Return [x, y] of the center of cell containing provided text 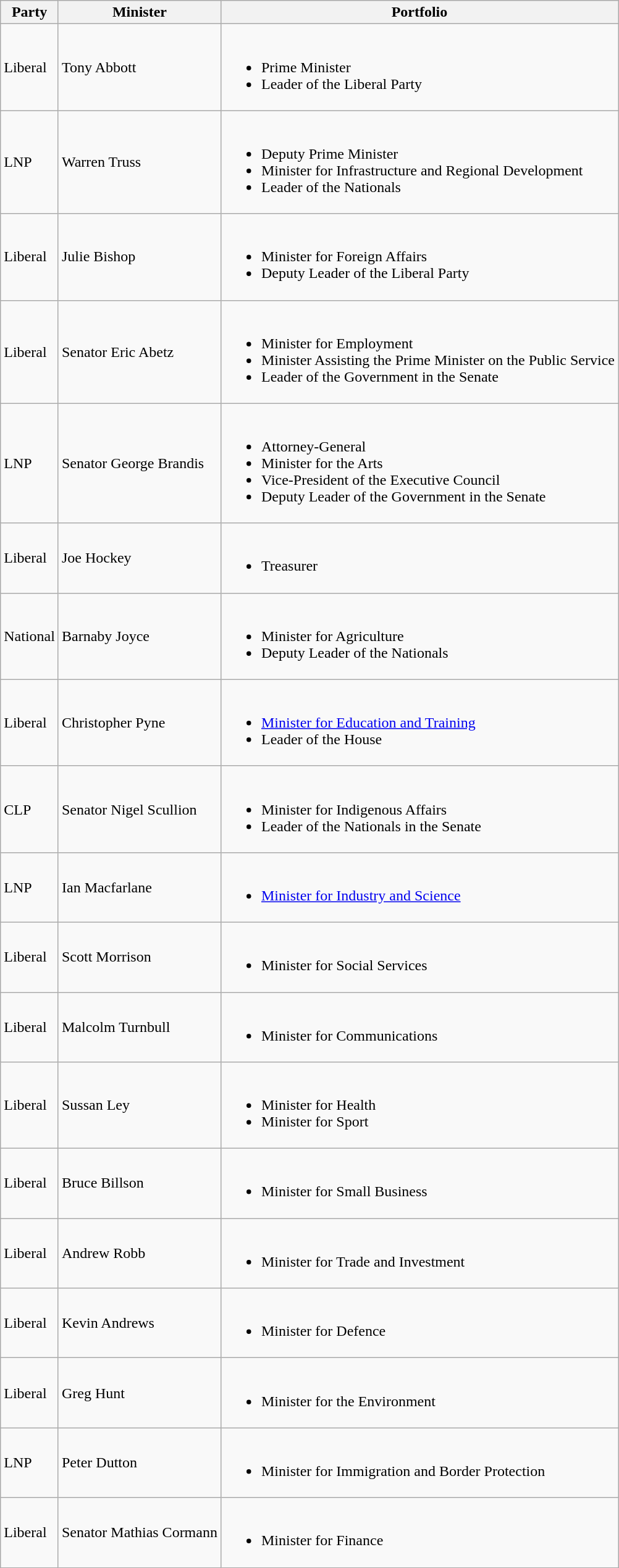
Senator Eric Abetz [140, 352]
Julie Bishop [140, 257]
Barnaby Joyce [140, 636]
Kevin Andrews [140, 1323]
Tony Abbott [140, 67]
Minister for EmploymentMinister Assisting the Prime Minister on the Public ServiceLeader of the Government in the Senate [419, 352]
Ian Macfarlane [140, 887]
Deputy Prime MinisterMinister for Infrastructure and Regional DevelopmentLeader of the Nationals [419, 162]
Warren Truss [140, 162]
Peter Dutton [140, 1462]
Malcolm Turnbull [140, 1026]
Senator Mathias Cormann [140, 1533]
Christopher Pyne [140, 723]
Senator George Brandis [140, 463]
Party [30, 12]
Senator Nigel Scullion [140, 809]
National [30, 636]
Minister for Small Business [419, 1183]
Scott Morrison [140, 957]
Minister for Finance [419, 1533]
CLP [30, 809]
Minister for Industry and Science [419, 887]
Prime MinisterLeader of the Liberal Party [419, 67]
Minister for the Environment [419, 1393]
Andrew Robb [140, 1254]
Minister for Trade and Investment [419, 1254]
Minister for Immigration and Border Protection [419, 1462]
Minister for AgricultureDeputy Leader of the Nationals [419, 636]
Minister for Indigenous AffairsLeader of the Nationals in the Senate [419, 809]
Sussan Ley [140, 1105]
Minister for Social Services [419, 957]
Minister for Foreign AffairsDeputy Leader of the Liberal Party [419, 257]
Minister [140, 12]
Minister for Communications [419, 1026]
Attorney-GeneralMinister for the ArtsVice-President of the Executive CouncilDeputy Leader of the Government in the Senate [419, 463]
Bruce Billson [140, 1183]
Minister for Education and TrainingLeader of the House [419, 723]
Treasurer [419, 558]
Portfolio [419, 12]
Joe Hockey [140, 558]
Greg Hunt [140, 1393]
Minister for HealthMinister for Sport [419, 1105]
Minister for Defence [419, 1323]
